Search for the cell housing the specified text and yield its [x, y] center coordinate. 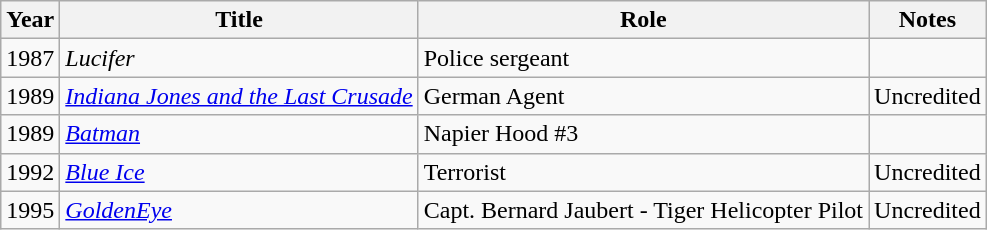
Terrorist [643, 172]
1987 [30, 58]
Year [30, 20]
Indiana Jones and the Last Crusade [239, 96]
Police sergeant [643, 58]
Napier Hood #3 [643, 134]
Notes [928, 20]
Role [643, 20]
Title [239, 20]
Batman [239, 134]
1995 [30, 210]
German Agent [643, 96]
Capt. Bernard Jaubert - Tiger Helicopter Pilot [643, 210]
Lucifer [239, 58]
Blue Ice [239, 172]
GoldenEye [239, 210]
1992 [30, 172]
